Output the [X, Y] coordinate of the center of the cell containing the given text.  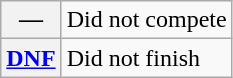
Did not finish [146, 58]
DNF [31, 58]
— [31, 20]
Did not compete [146, 20]
